Extract the (X, Y) coordinate from the center of the cell holding the provided text.  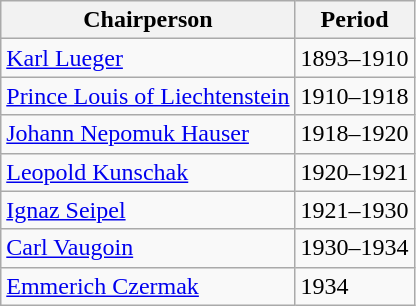
1910–1918 (354, 96)
Leopold Kunschak (148, 172)
1921–1930 (354, 210)
1918–1920 (354, 134)
Period (354, 20)
1930–1934 (354, 248)
Emmerich Czermak (148, 286)
Prince Louis of Liechtenstein (148, 96)
Ignaz Seipel (148, 210)
Chairperson (148, 20)
Carl Vaugoin (148, 248)
1934 (354, 286)
1920–1921 (354, 172)
1893–1910 (354, 58)
Karl Lueger (148, 58)
Johann Nepomuk Hauser (148, 134)
